Capture the cell that displays the provided text and extract its [x, y] central coordinate. 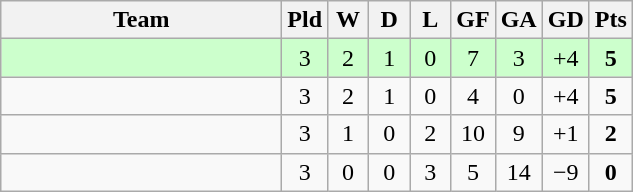
L [430, 20]
GF [473, 20]
D [390, 20]
GD [566, 20]
10 [473, 134]
7 [473, 58]
W [348, 20]
Pts [610, 20]
GA [518, 20]
Pld [305, 20]
−9 [566, 172]
9 [518, 134]
+1 [566, 134]
Team [142, 20]
14 [518, 172]
4 [473, 96]
